From the cell containing the given text, extract its center point as [X, Y] coordinate. 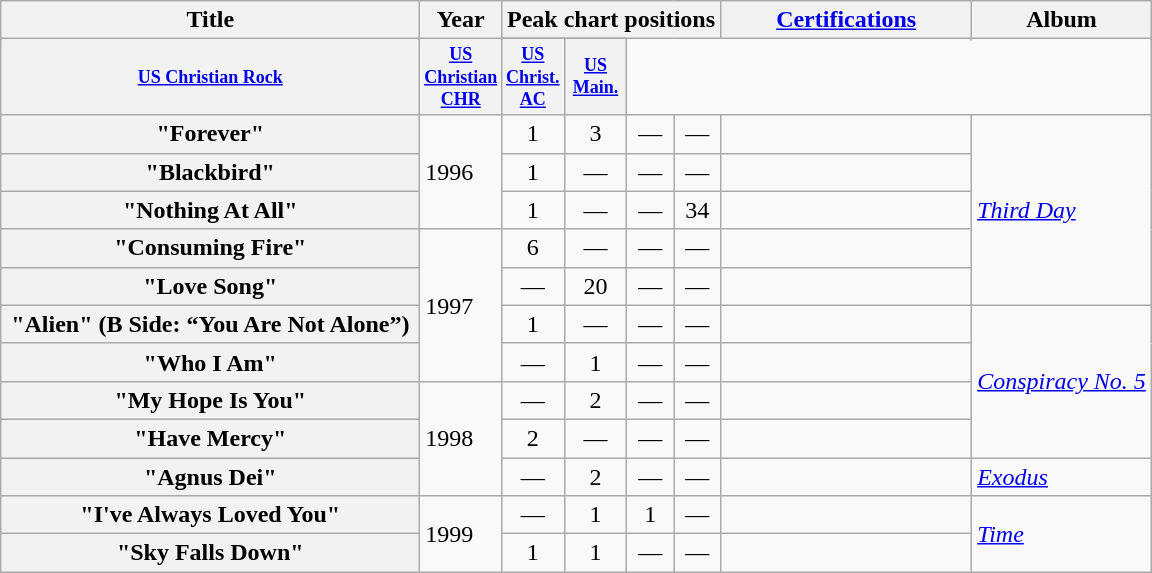
US Christian CHR [461, 77]
1997 [461, 305]
Year [461, 20]
1999 [461, 534]
3 [596, 134]
"Have Mercy" [210, 438]
Conspiracy No. 5 [1062, 381]
"Nothing At All" [210, 210]
Certifications [846, 20]
US Christian Rock [210, 77]
"My Hope Is You" [210, 400]
1998 [461, 438]
Exodus [1062, 477]
USChrist.AC [534, 77]
34 [698, 210]
"Alien" (B Side: “You Are Not Alone”) [210, 324]
1996 [461, 172]
Album [1062, 20]
"Love Song" [210, 286]
US Main. [596, 77]
"Sky Falls Down" [210, 553]
"Agnus Dei" [210, 477]
"Blackbird" [210, 172]
"Who I Am" [210, 362]
Title [210, 20]
6 [534, 248]
"I've Always Loved You" [210, 515]
Peak chart positions [612, 20]
"Forever" [210, 134]
Time [1062, 534]
"Consuming Fire" [210, 248]
Third Day [1062, 210]
20 [596, 286]
